Identify which cell holds the provided text, then report its [X, Y] central coordinate. 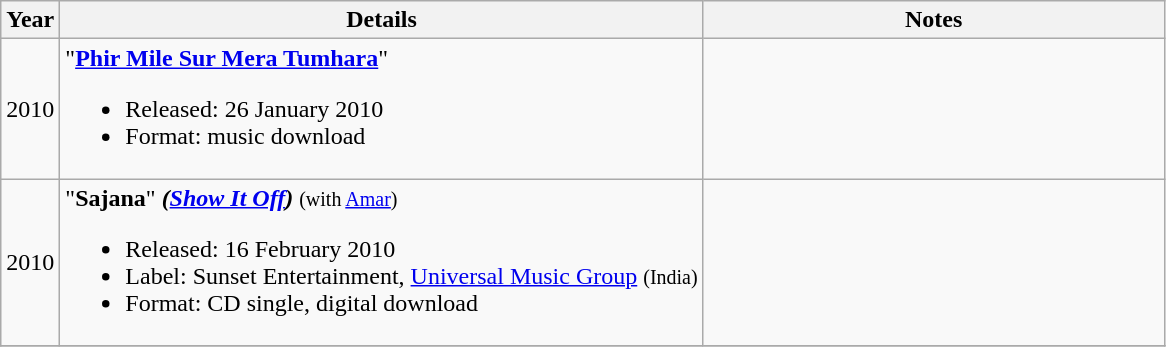
Details [382, 20]
Year [30, 20]
"Phir Mile Sur Mera Tumhara"Released: 26 January 2010Format: music download [382, 109]
Notes [934, 20]
